Return [x, y] of the center of cell containing provided text 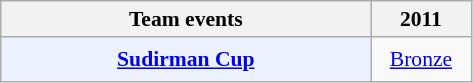
Team events [186, 19]
2011 [421, 19]
Bronze [421, 60]
Sudirman Cup [186, 60]
